Output the [X, Y] coordinate of the center of the cell containing the given text.  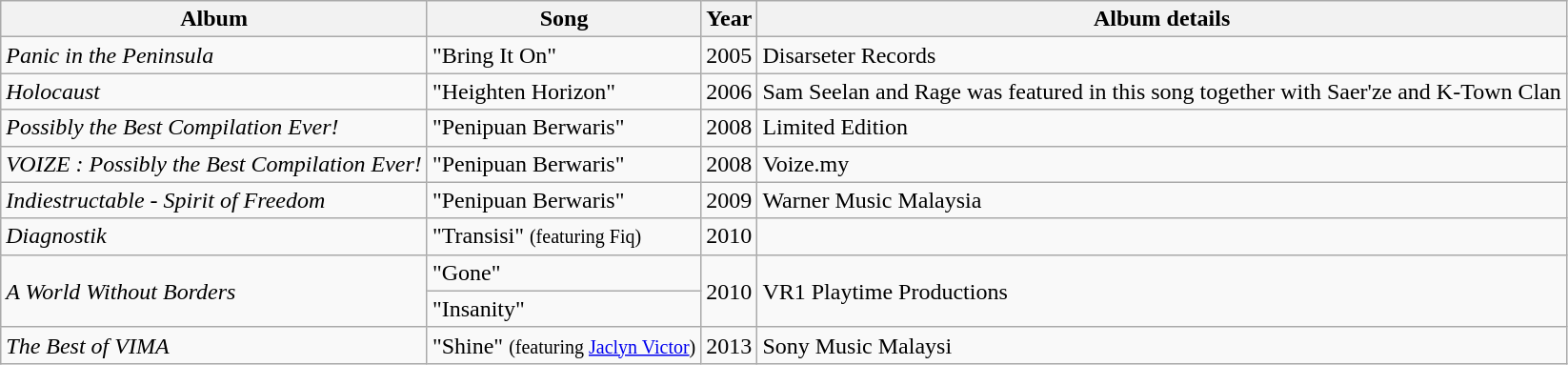
Possibly the Best Compilation Ever! [214, 128]
Warner Music Malaysia [1162, 200]
"Shine" (featuring Jaclyn Victor) [564, 345]
VOIZE : Possibly the Best Compilation Ever! [214, 164]
Album [214, 19]
"Transisi" (featuring Fiq) [564, 236]
"Bring It On" [564, 55]
2013 [730, 345]
Diagnostik [214, 236]
Holocaust [214, 91]
Year [730, 19]
2009 [730, 200]
Sam Seelan and Rage was featured in this song together with Saer'ze and K-Town Clan [1162, 91]
Disarseter Records [1162, 55]
VR1 Playtime Productions [1162, 291]
2006 [730, 91]
2005 [730, 55]
The Best of VIMA [214, 345]
"Heighten Horizon" [564, 91]
Indiestructable - Spirit of Freedom [214, 200]
"Insanity" [564, 309]
A World Without Borders [214, 291]
Panic in the Peninsula [214, 55]
Album details [1162, 19]
"Gone" [564, 273]
Song [564, 19]
Sony Music Malaysi [1162, 345]
Voize.my [1162, 164]
Limited Edition [1162, 128]
